Detect which cell encompasses the target text, then output its (X, Y) center coordinate. 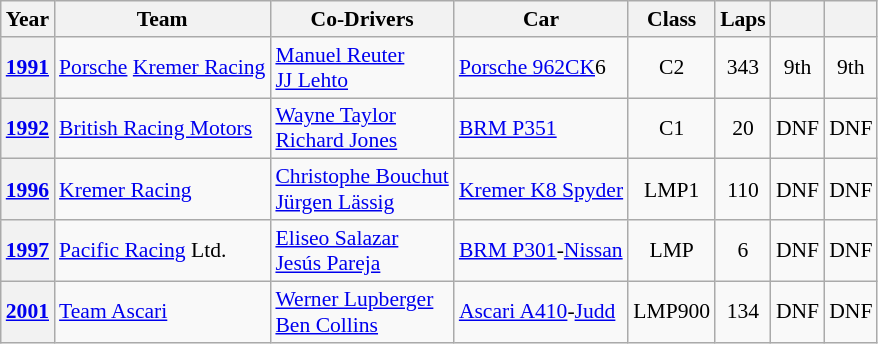
20 (743, 128)
BRM P351 (541, 128)
Porsche Kremer Racing (162, 68)
110 (743, 190)
1992 (28, 128)
1997 (28, 250)
Laps (743, 19)
343 (743, 68)
Manuel Reuter JJ Lehto (362, 68)
C1 (672, 128)
Christophe Bouchut Jürgen Lässig (362, 190)
Porsche 962CK6 (541, 68)
C2 (672, 68)
134 (743, 312)
Team (162, 19)
Ascari A410-Judd (541, 312)
Pacific Racing Ltd. (162, 250)
1996 (28, 190)
1991 (28, 68)
Eliseo Salazar Jesús Pareja (362, 250)
Co-Drivers (362, 19)
BRM P301-Nissan (541, 250)
Wayne Taylor Richard Jones (362, 128)
Werner Lupberger Ben Collins (362, 312)
LMP900 (672, 312)
6 (743, 250)
Year (28, 19)
British Racing Motors (162, 128)
Car (541, 19)
Kremer Racing (162, 190)
Team Ascari (162, 312)
LMP (672, 250)
LMP1 (672, 190)
2001 (28, 312)
Class (672, 19)
Kremer K8 Spyder (541, 190)
